Capture the cell that displays the provided text and extract its (X, Y) central coordinate. 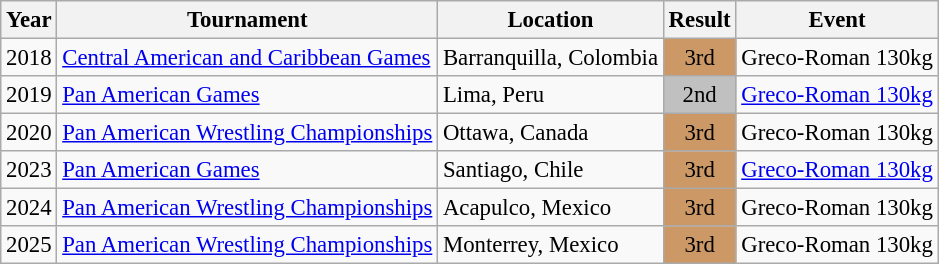
2018 (29, 58)
Year (29, 20)
Event (837, 20)
Central American and Caribbean Games (248, 58)
2023 (29, 170)
Result (700, 20)
Acapulco, Mexico (551, 208)
Location (551, 20)
Santiago, Chile (551, 170)
2nd (700, 95)
Tournament (248, 20)
Ottawa, Canada (551, 133)
2019 (29, 95)
2025 (29, 245)
Lima, Peru (551, 95)
Barranquilla, Colombia (551, 58)
Monterrey, Mexico (551, 245)
2024 (29, 208)
2020 (29, 133)
